Provide the [X, Y] coordinate of the cell's center where the given text is located.  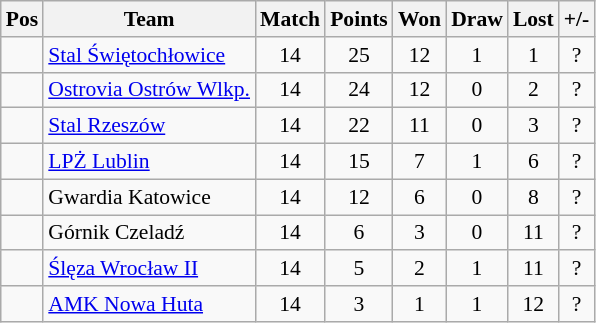
Match [290, 19]
AMK Nowa Huta [149, 304]
7 [420, 162]
Lost [534, 19]
Pos [22, 19]
Stal Świętochłowice [149, 55]
+/- [577, 19]
5 [359, 269]
Draw [477, 19]
22 [359, 126]
8 [534, 197]
Ślęza Wrocław II [149, 269]
Ostrovia Ostrów Wlkp. [149, 90]
15 [359, 162]
Górnik Czeladź [149, 233]
Points [359, 19]
LPŻ Lublin [149, 162]
Won [420, 19]
Team [149, 19]
Gwardia Katowice [149, 197]
Stal Rzeszów [149, 126]
25 [359, 55]
24 [359, 90]
